For the text-containing cell, return its midpoint in [X, Y] coordinate format. 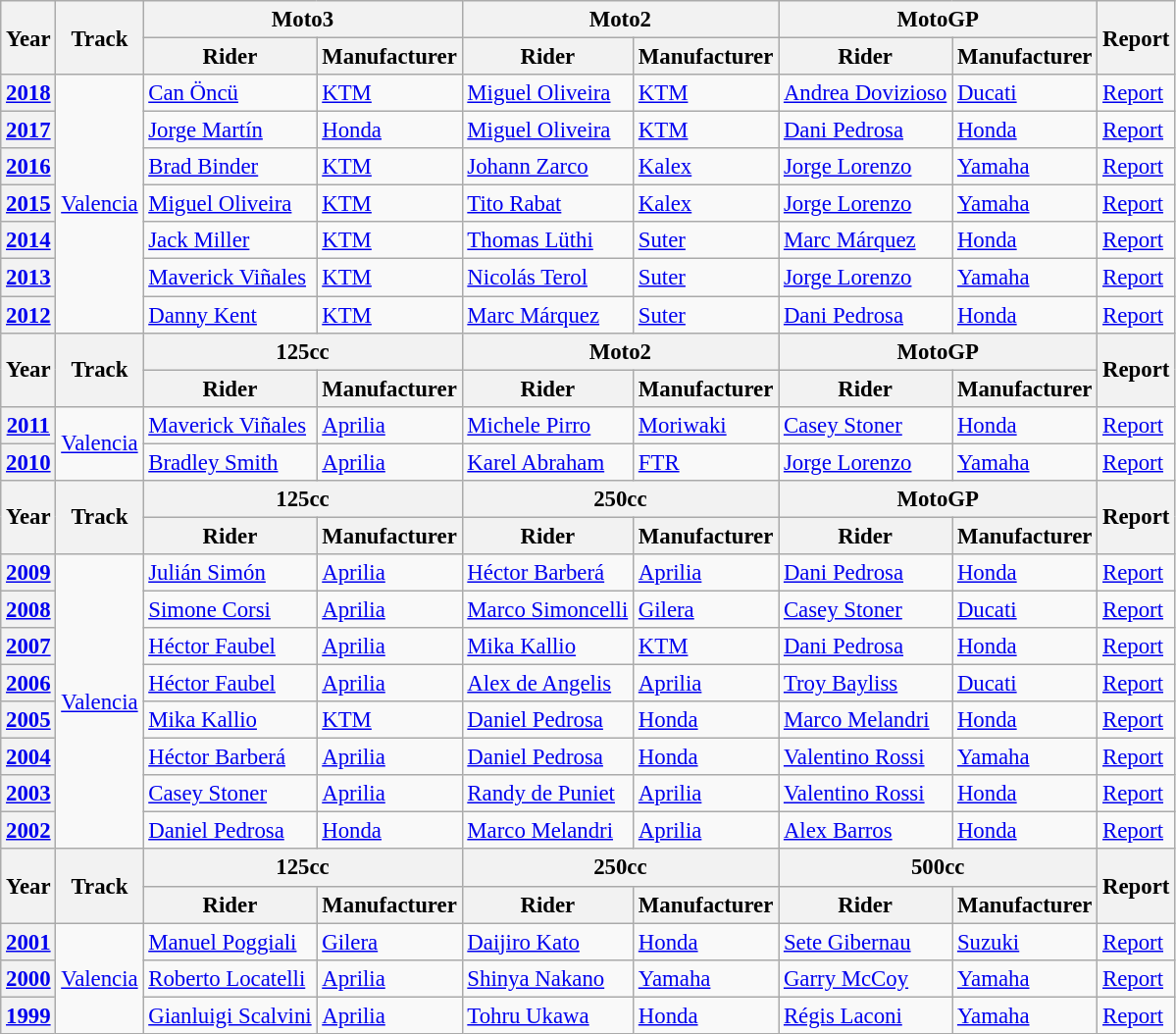
Jorge Martín [230, 130]
2007 [28, 646]
2016 [28, 167]
2010 [28, 462]
Can Öncü [230, 93]
Manuel Poggiali [230, 942]
Roberto Locatelli [230, 978]
2017 [28, 130]
Randy de Puniet [547, 794]
Tohru Ukawa [547, 1015]
Régis Laconi [865, 1015]
2018 [28, 93]
Tito Rabat [547, 204]
2015 [28, 204]
Danny Kent [230, 315]
2003 [28, 794]
Simone Corsi [230, 609]
Bradley Smith [230, 462]
Julián Simón [230, 573]
Garry McCoy [865, 978]
Marco Simoncelli [547, 609]
Moriwaki [706, 425]
Suzuki [1025, 942]
Jack Miller [230, 240]
500cc [938, 868]
1999 [28, 1015]
2012 [28, 315]
2001 [28, 942]
2009 [28, 573]
Michele Pirro [547, 425]
2005 [28, 720]
2000 [28, 978]
Alex Barros [865, 831]
2002 [28, 831]
Brad Binder [230, 167]
Johann Zarco [547, 167]
2004 [28, 757]
2011 [28, 425]
Moto3 [302, 20]
Alex de Angelis [547, 684]
Karel Abraham [547, 462]
FTR [706, 462]
2008 [28, 609]
Nicolás Terol [547, 278]
Thomas Lüthi [547, 240]
2006 [28, 684]
2014 [28, 240]
Gianluigi Scalvini [230, 1015]
2013 [28, 278]
Shinya Nakano [547, 978]
Sete Gibernau [865, 942]
Daijiro Kato [547, 942]
Andrea Dovizioso [865, 93]
Troy Bayliss [865, 684]
